Locate the cell with the specified text and output its [X, Y] center coordinate. 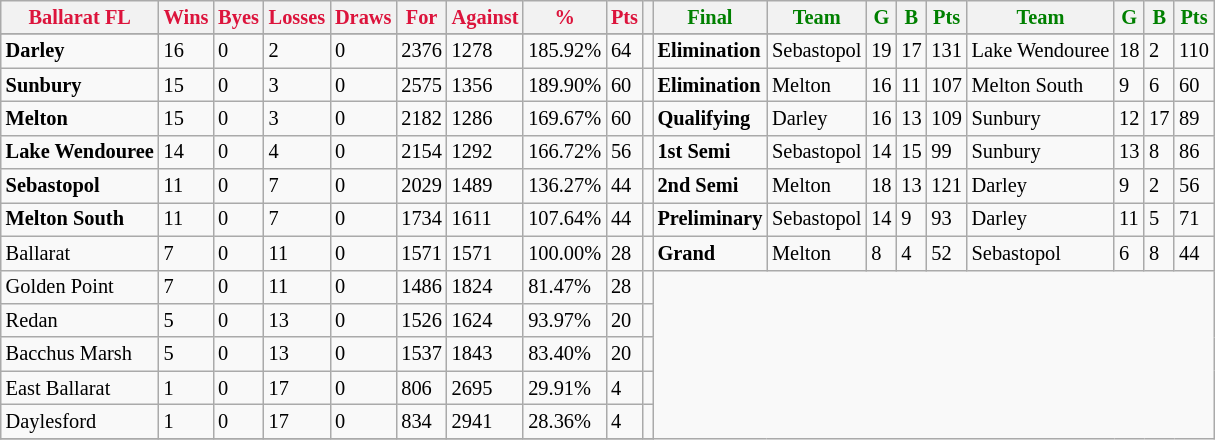
2575 [421, 85]
121 [946, 186]
806 [421, 388]
86 [1194, 152]
93 [946, 219]
Final [710, 17]
83.40% [564, 354]
28.36% [564, 421]
1843 [486, 354]
2nd Semi [710, 186]
834 [421, 421]
99 [946, 152]
100.00% [564, 253]
166.72% [564, 152]
East Ballarat [80, 388]
Preliminary [710, 219]
Bacchus Marsh [80, 354]
1489 [486, 186]
Wins [186, 17]
110 [1194, 51]
1824 [486, 287]
29.91% [564, 388]
136.27% [564, 186]
52 [946, 253]
Ballarat [80, 253]
2154 [421, 152]
% [564, 17]
1624 [486, 320]
2695 [486, 388]
1278 [486, 51]
189.90% [564, 85]
Against [486, 17]
64 [624, 51]
89 [1194, 118]
1526 [421, 320]
For [421, 17]
81.47% [564, 287]
19 [881, 51]
2941 [486, 421]
Daylesford [80, 421]
131 [946, 51]
1734 [421, 219]
2182 [421, 118]
Ballarat FL [80, 17]
185.92% [564, 51]
71 [1194, 219]
2376 [421, 51]
169.67% [564, 118]
Byes [238, 17]
109 [946, 118]
1537 [421, 354]
Losses [297, 17]
12 [1129, 118]
1356 [486, 85]
107 [946, 85]
93.97% [564, 320]
2029 [421, 186]
1486 [421, 287]
Grand [710, 253]
1286 [486, 118]
107.64% [564, 219]
Draws [363, 17]
1st Semi [710, 152]
1292 [486, 152]
Golden Point [80, 287]
Redan [80, 320]
Qualifying [710, 118]
1611 [486, 219]
